For the text-containing cell, return its midpoint in (x, y) coordinate format. 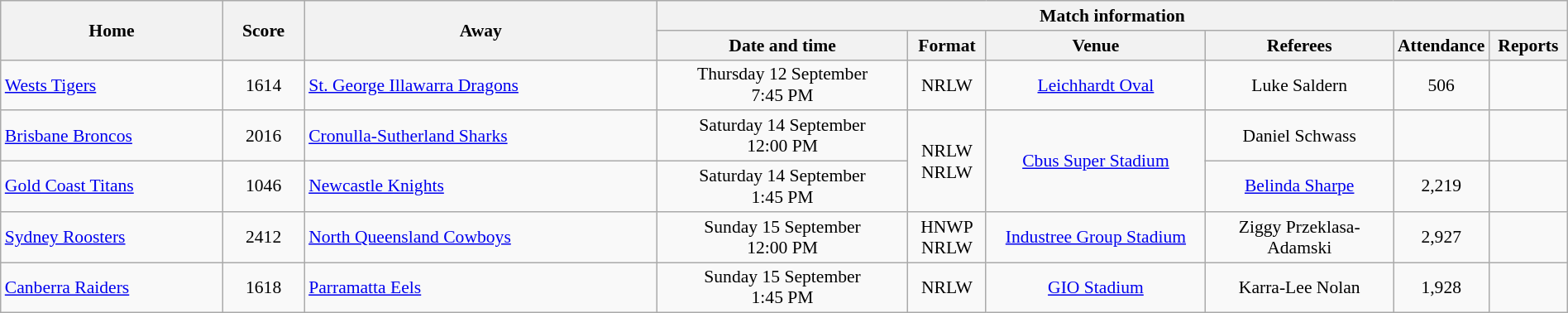
2412 (263, 237)
1614 (263, 84)
Canberra Raiders (112, 288)
Format (948, 46)
North Queensland Cowboys (480, 237)
Attendance (1441, 46)
GIO Stadium (1095, 288)
Industree Group Stadium (1095, 237)
1046 (263, 187)
Thursday 12 September7:45 PM (782, 84)
Parramatta Eels (480, 288)
Karra-Lee Nolan (1300, 288)
Saturday 14 September1:45 PM (782, 187)
Gold Coast Titans (112, 187)
NRLWNRLW (948, 161)
Ziggy Przeklasa-Adamski (1300, 237)
Score (263, 30)
HNWPNRLW (948, 237)
Luke Saldern (1300, 84)
Sunday 15 September12:00 PM (782, 237)
Newcastle Knights (480, 187)
506 (1441, 84)
2,219 (1441, 187)
Cronulla-Sutherland Sharks (480, 136)
2016 (263, 136)
Venue (1095, 46)
Brisbane Broncos (112, 136)
Sydney Roosters (112, 237)
Away (480, 30)
St. George Illawarra Dragons (480, 84)
Home (112, 30)
2,927 (1441, 237)
1,928 (1441, 288)
Reports (1528, 46)
Sunday 15 September1:45 PM (782, 288)
1618 (263, 288)
Saturday 14 September12:00 PM (782, 136)
Wests Tigers (112, 84)
Cbus Super Stadium (1095, 161)
Referees (1300, 46)
Leichhardt Oval (1095, 84)
Match information (1113, 16)
Belinda Sharpe (1300, 187)
Date and time (782, 46)
Daniel Schwass (1300, 136)
